Identify which cell holds the provided text, then report its (x, y) central coordinate. 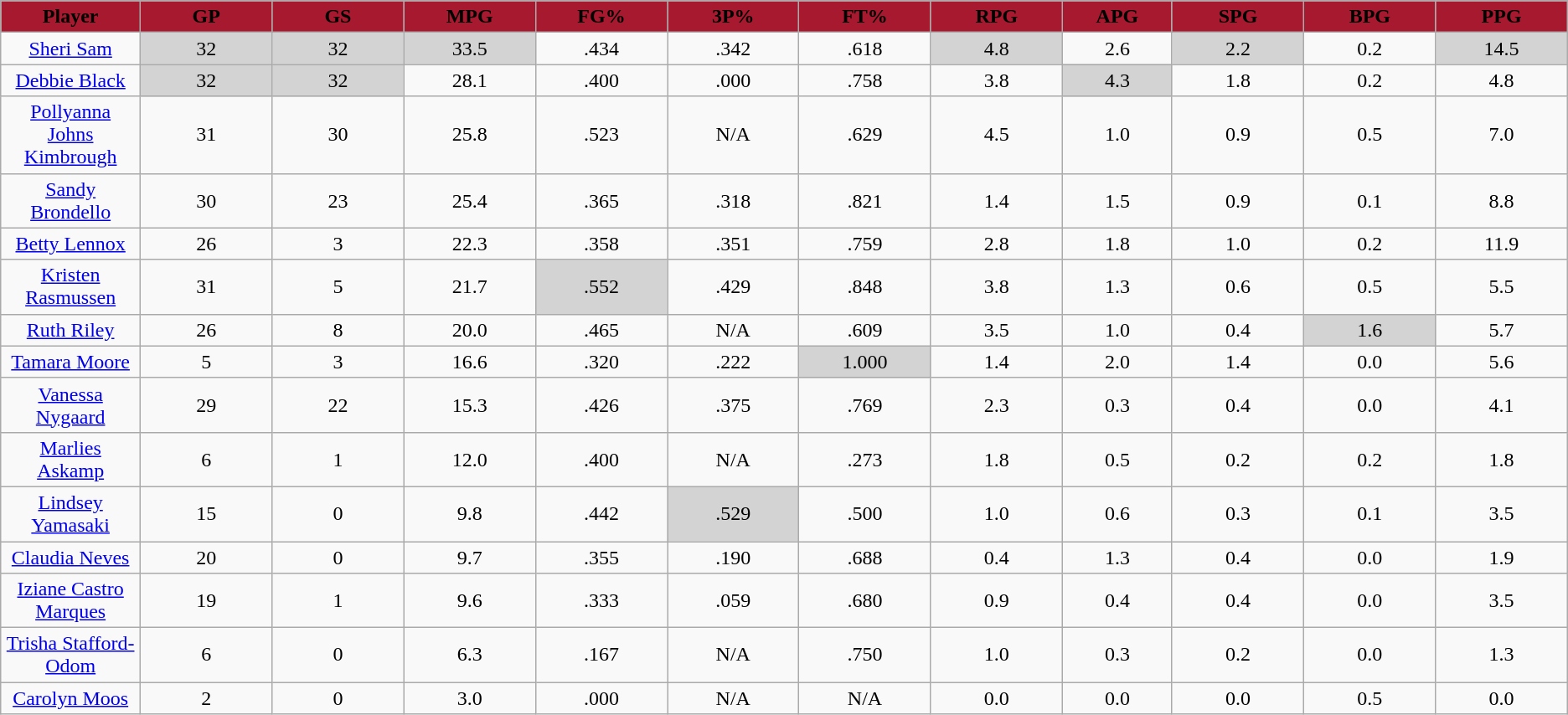
2.0 (1117, 362)
.434 (601, 49)
25.4 (469, 201)
1.5 (1117, 201)
GS (338, 17)
Lindsey Yamasaki (70, 514)
.821 (864, 201)
.358 (601, 244)
Sandy Brondello (70, 201)
Debbie Black (70, 80)
33.5 (469, 49)
Trisha Stafford-Odom (70, 655)
.618 (864, 49)
1.000 (864, 362)
9.8 (469, 514)
2 (206, 698)
.609 (864, 330)
4.5 (997, 135)
22 (338, 405)
.769 (864, 405)
2.8 (997, 244)
.426 (601, 405)
.355 (601, 557)
5.6 (1501, 362)
.750 (864, 655)
21.7 (469, 286)
Claudia Neves (70, 557)
.167 (601, 655)
1.9 (1501, 557)
.529 (734, 514)
FT% (864, 17)
19 (206, 601)
.680 (864, 601)
4.1 (1501, 405)
11.9 (1501, 244)
3.0 (469, 698)
15.3 (469, 405)
.273 (864, 459)
Marlies Askamp (70, 459)
28.1 (469, 80)
.848 (864, 286)
Carolyn Moos (70, 698)
Kristen Rasmussen (70, 286)
15 (206, 514)
22.3 (469, 244)
25.8 (469, 135)
Iziane Castro Marques (70, 601)
.759 (864, 244)
.758 (864, 80)
.059 (734, 601)
PPG (1501, 17)
5.7 (1501, 330)
.342 (734, 49)
1.6 (1370, 330)
RPG (997, 17)
20.0 (469, 330)
MPG (469, 17)
Tamara Moore (70, 362)
.222 (734, 362)
3P% (734, 17)
.351 (734, 244)
12.0 (469, 459)
2.3 (997, 405)
SPG (1238, 17)
9.6 (469, 601)
9.7 (469, 557)
14.5 (1501, 49)
.500 (864, 514)
16.6 (469, 362)
5.5 (1501, 286)
.523 (601, 135)
Sheri Sam (70, 49)
.333 (601, 601)
Pollyanna Johns Kimbrough (70, 135)
8.8 (1501, 201)
20 (206, 557)
FG% (601, 17)
.375 (734, 405)
GP (206, 17)
.429 (734, 286)
.688 (864, 557)
2.2 (1238, 49)
.552 (601, 286)
8 (338, 330)
.442 (601, 514)
.318 (734, 201)
6.3 (469, 655)
.190 (734, 557)
Ruth Riley (70, 330)
Vanessa Nygaard (70, 405)
Betty Lennox (70, 244)
.365 (601, 201)
23 (338, 201)
.320 (601, 362)
Player (70, 17)
.629 (864, 135)
2.6 (1117, 49)
.465 (601, 330)
29 (206, 405)
BPG (1370, 17)
7.0 (1501, 135)
4.3 (1117, 80)
APG (1117, 17)
